Find where the given text appears and provide that cell's center as (X, Y) coordinate. 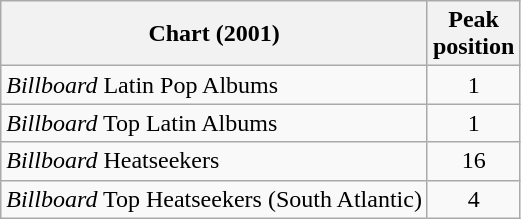
4 (473, 199)
Peakposition (473, 34)
Billboard Top Latin Albums (214, 123)
Billboard Latin Pop Albums (214, 85)
Billboard Heatseekers (214, 161)
16 (473, 161)
Billboard Top Heatseekers (South Atlantic) (214, 199)
Chart (2001) (214, 34)
